Extract the [X, Y] coordinate from the center of the cell holding the provided text.  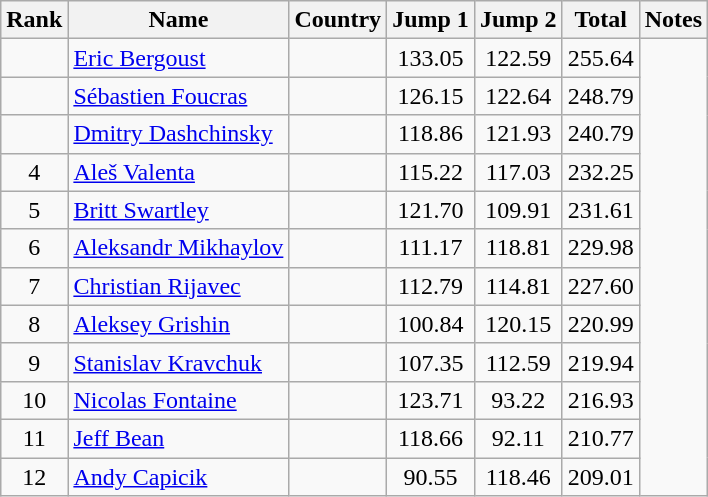
118.46 [518, 477]
120.15 [518, 324]
232.25 [600, 172]
Jump 2 [518, 20]
Total [600, 20]
100.84 [431, 324]
209.01 [600, 477]
Rank [34, 20]
240.79 [600, 134]
9 [34, 362]
Name [178, 20]
122.59 [518, 58]
210.77 [600, 438]
11 [34, 438]
123.71 [431, 400]
114.81 [518, 286]
227.60 [600, 286]
Country [338, 20]
Christian Rijavec [178, 286]
118.66 [431, 438]
117.03 [518, 172]
4 [34, 172]
248.79 [600, 96]
Aleš Valenta [178, 172]
118.86 [431, 134]
93.22 [518, 400]
7 [34, 286]
133.05 [431, 58]
216.93 [600, 400]
220.99 [600, 324]
6 [34, 248]
109.91 [518, 210]
5 [34, 210]
Aleksandr Mikhaylov [178, 248]
219.94 [600, 362]
90.55 [431, 477]
126.15 [431, 96]
229.98 [600, 248]
115.22 [431, 172]
Stanislav Kravchuk [178, 362]
Nicolas Fontaine [178, 400]
231.61 [600, 210]
Jump 1 [431, 20]
122.64 [518, 96]
10 [34, 400]
107.35 [431, 362]
121.70 [431, 210]
111.17 [431, 248]
Jeff Bean [178, 438]
Aleksey Grishin [178, 324]
Eric Bergoust [178, 58]
Dmitry Dashchinsky [178, 134]
92.11 [518, 438]
Notes [673, 20]
8 [34, 324]
12 [34, 477]
118.81 [518, 248]
Sébastien Foucras [178, 96]
121.93 [518, 134]
255.64 [600, 58]
Andy Capicik [178, 477]
112.79 [431, 286]
112.59 [518, 362]
Britt Swartley [178, 210]
